Return (X, Y) of the center of cell containing provided text 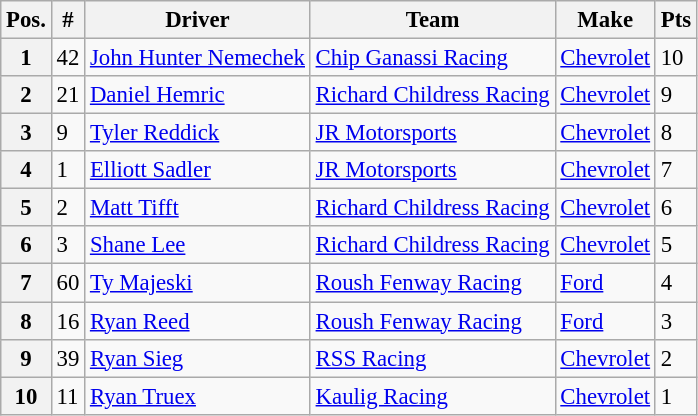
Ryan Truex (198, 396)
39 (68, 358)
Ty Majeski (198, 283)
Tyler Reddick (198, 133)
Elliott Sadler (198, 170)
Team (432, 20)
60 (68, 283)
Kaulig Racing (432, 396)
Matt Tifft (198, 208)
Ryan Sieg (198, 358)
42 (68, 58)
Driver (198, 20)
11 (68, 396)
# (68, 20)
Ryan Reed (198, 321)
21 (68, 95)
RSS Racing (432, 358)
Pts (676, 20)
Pos. (26, 20)
Shane Lee (198, 245)
Daniel Hemric (198, 95)
Make (605, 20)
John Hunter Nemechek (198, 58)
16 (68, 321)
Chip Ganassi Racing (432, 58)
